Search for the cell housing the specified text and yield its [x, y] center coordinate. 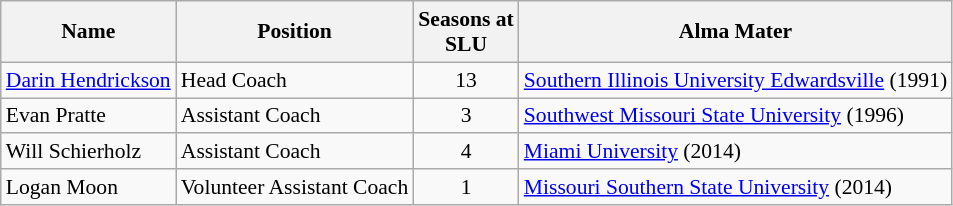
4 [466, 152]
Darin Hendrickson [88, 80]
Will Schierholz [88, 152]
Missouri Southern State University (2014) [736, 187]
Position [295, 32]
1 [466, 187]
Southern Illinois University Edwardsville (1991) [736, 80]
3 [466, 116]
13 [466, 80]
Seasons atSLU [466, 32]
Head Coach [295, 80]
Logan Moon [88, 187]
Alma Mater [736, 32]
Southwest Missouri State University (1996) [736, 116]
Evan Pratte [88, 116]
Volunteer Assistant Coach [295, 187]
Name [88, 32]
Miami University (2014) [736, 152]
